Search for the cell housing the specified text and yield its (X, Y) center coordinate. 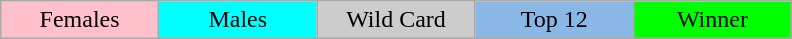
Winner (712, 20)
Top 12 (554, 20)
Wild Card (396, 20)
Females (79, 20)
Males (238, 20)
